Provide the [X, Y] coordinate of the cell's center where the given text is located.  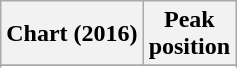
Peakposition [189, 34]
Chart (2016) [72, 34]
